From the cell containing the given text, extract its center point as (x, y) coordinate. 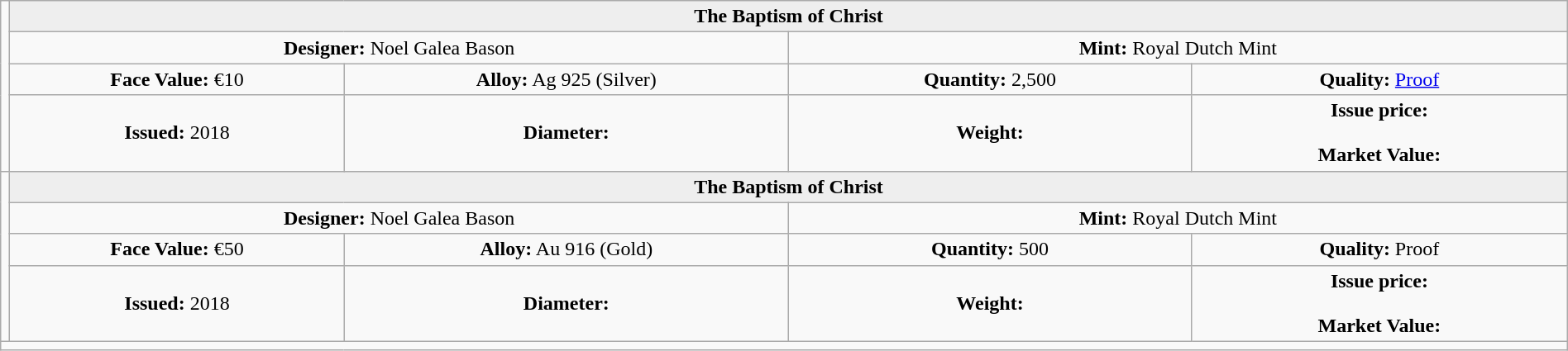
Alloy: Au 916 (Gold) (566, 249)
Quantity: 500 (989, 249)
Alloy: Ag 925 (Silver) (566, 79)
Face Value: €50 (177, 249)
Face Value: €10 (177, 79)
Quantity: 2,500 (989, 79)
